Provide the [x, y] coordinate of the cell's center where the given text is located.  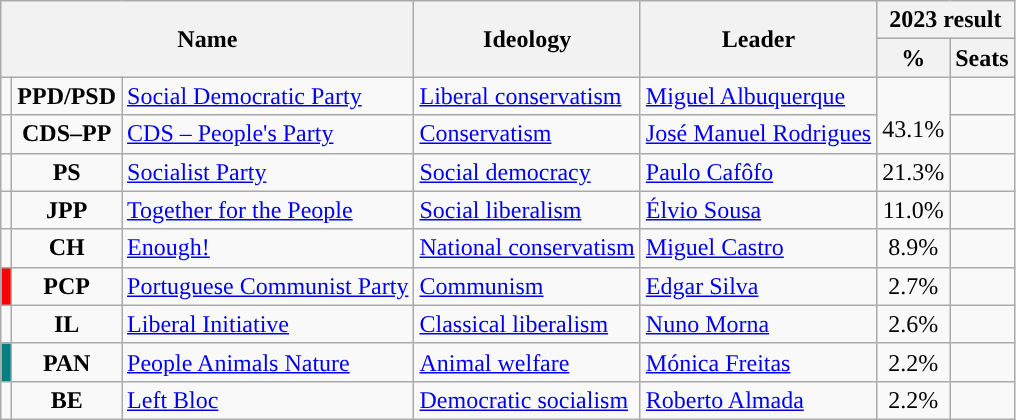
Miguel Albuquerque [758, 96]
Social liberalism [527, 210]
PPD/PSD [67, 96]
Paulo Cafôfo [758, 172]
CDS–PP [67, 134]
Portuguese Communist Party [268, 286]
People Animals Nature [268, 362]
CH [67, 248]
Seats [982, 58]
Nuno Morna [758, 324]
Classical liberalism [527, 324]
Left Bloc [268, 400]
Ideology [527, 39]
Roberto Almada [758, 400]
2.7% [914, 286]
Mónica Freitas [758, 362]
PS [67, 172]
Socialist Party [268, 172]
CDS – People's Party [268, 134]
Edgar Silva [758, 286]
Animal welfare [527, 362]
National conservatism [527, 248]
21.3% [914, 172]
11.0% [914, 210]
Élvio Sousa [758, 210]
IL [67, 324]
Social Democratic Party [268, 96]
Miguel Castro [758, 248]
Liberal conservatism [527, 96]
Communism [527, 286]
2.6% [914, 324]
JPP [67, 210]
8.9% [914, 248]
Democratic socialism [527, 400]
2023 result [946, 20]
% [914, 58]
BE [67, 400]
Liberal Initiative [268, 324]
Conservatism [527, 134]
Leader [758, 39]
PAN [67, 362]
PCP [67, 286]
José Manuel Rodrigues [758, 134]
43.1% [914, 115]
Social democracy [527, 172]
Name [208, 39]
Enough! [268, 248]
Together for the People [268, 210]
